Locate the cell with the specified text and output its (x, y) center coordinate. 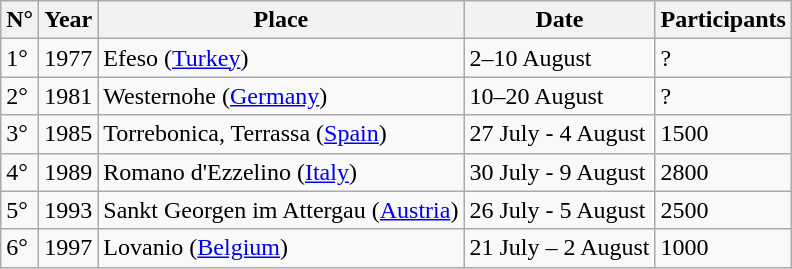
1997 (68, 248)
Sankt Georgen im Attergau (Austria) (281, 210)
21 July – 2 August (560, 248)
1989 (68, 172)
1993 (68, 210)
Place (281, 20)
1500 (723, 134)
2–10 August (560, 58)
1981 (68, 96)
5° (20, 210)
10–20 August (560, 96)
Year (68, 20)
1985 (68, 134)
3° (20, 134)
1° (20, 58)
27 July - 4 August (560, 134)
4° (20, 172)
Participants (723, 20)
2° (20, 96)
1000 (723, 248)
2800 (723, 172)
Date (560, 20)
Romano d'Ezzelino (Italy) (281, 172)
1977 (68, 58)
N° (20, 20)
2500 (723, 210)
30 July - 9 August (560, 172)
Westernohe (Germany) (281, 96)
Efeso (Turkey) (281, 58)
Lovanio (Belgium) (281, 248)
26 July - 5 August (560, 210)
Torrebonica, Terrassa (Spain) (281, 134)
6° (20, 248)
